Pinpoint the cell where the given text exists, returning its [x, y] midpoint coordinate. 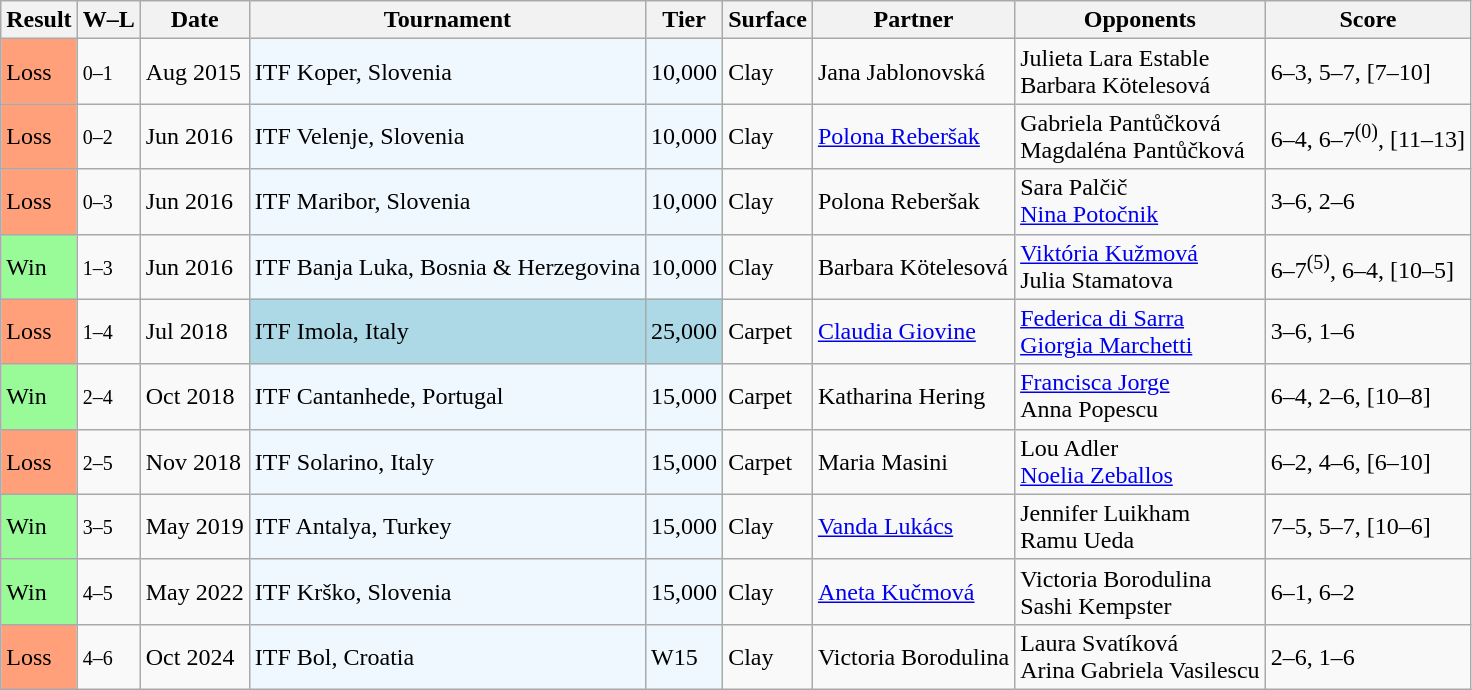
Oct 2024 [194, 656]
Aneta Kučmová [913, 592]
Maria Masini [913, 462]
Julieta Lara Estable Barbara Kötelesová [1140, 72]
Laura Svatíková Arina Gabriela Vasilescu [1140, 656]
1–3 [108, 266]
Jennifer Luikham Ramu Ueda [1140, 526]
Claudia Giovine [913, 332]
May 2019 [194, 526]
ITF Maribor, Slovenia [447, 202]
Sara Palčič Nina Potočnik [1140, 202]
3–6, 1–6 [1368, 332]
Vanda Lukács [913, 526]
ITF Imola, Italy [447, 332]
Jul 2018 [194, 332]
May 2022 [194, 592]
0–3 [108, 202]
25,000 [684, 332]
W15 [684, 656]
Gabriela Pantůčková Magdaléna Pantůčková [1140, 136]
Tier [684, 20]
Barbara Kötelesová [913, 266]
Partner [913, 20]
Tournament [447, 20]
ITF Krško, Slovenia [447, 592]
3–5 [108, 526]
6–1, 6–2 [1368, 592]
4–6 [108, 656]
ITF Antalya, Turkey [447, 526]
Viktória Kužmová Julia Stamatova [1140, 266]
2–6, 1–6 [1368, 656]
6–4, 6–7(0), [11–13] [1368, 136]
Aug 2015 [194, 72]
2–5 [108, 462]
Victoria Borodulina Sashi Kempster [1140, 592]
6–3, 5–7, [7–10] [1368, 72]
Date [194, 20]
Jana Jablonovská [913, 72]
ITF Banja Luka, Bosnia & Herzegovina [447, 266]
Francisca Jorge Anna Popescu [1140, 396]
6–7(5), 6–4, [10–5] [1368, 266]
ITF Solarino, Italy [447, 462]
0–2 [108, 136]
0–1 [108, 72]
Victoria Borodulina [913, 656]
ITF Velenje, Slovenia [447, 136]
Result [39, 20]
6–4, 2–6, [10–8] [1368, 396]
1–4 [108, 332]
4–5 [108, 592]
ITF Bol, Croatia [447, 656]
ITF Cantanhede, Portugal [447, 396]
2–4 [108, 396]
Opponents [1140, 20]
Surface [768, 20]
Federica di Sarra Giorgia Marchetti [1140, 332]
W–L [108, 20]
ITF Koper, Slovenia [447, 72]
Katharina Hering [913, 396]
Lou Adler Noelia Zeballos [1140, 462]
Nov 2018 [194, 462]
3–6, 2–6 [1368, 202]
7–5, 5–7, [10–6] [1368, 526]
Oct 2018 [194, 396]
6–2, 4–6, [6–10] [1368, 462]
Score [1368, 20]
